For the text-containing cell, return its midpoint in [x, y] coordinate format. 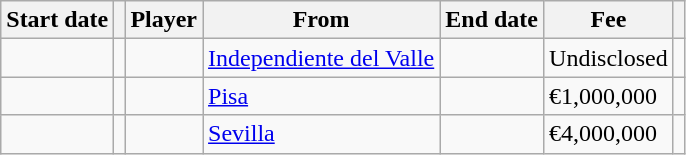
Fee [609, 20]
From [322, 20]
€4,000,000 [609, 134]
Sevilla [322, 134]
Player [164, 20]
€1,000,000 [609, 96]
End date [492, 20]
Undisclosed [609, 58]
Independiente del Valle [322, 58]
Start date [58, 20]
Pisa [322, 96]
